Provide the [x, y] coordinate of the cell's center where the given text is located.  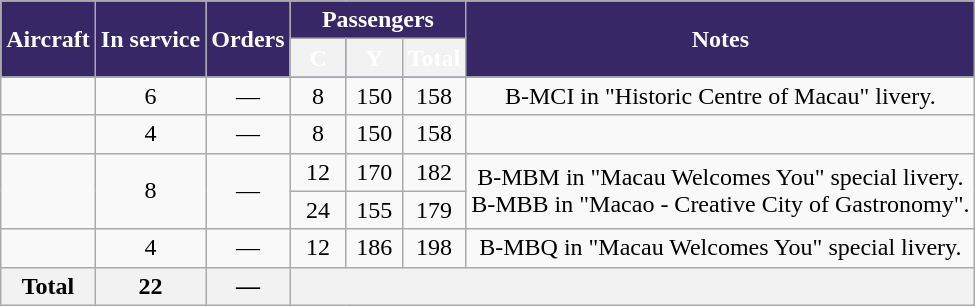
170 [374, 172]
B-MBM in "Macau Welcomes You" special livery.B-MBB in "Macao - Creative City of Gastronomy". [720, 191]
6 [150, 96]
B-MBQ in "Macau Welcomes You" special livery. [720, 248]
C [318, 58]
Notes [720, 39]
Aircraft [48, 39]
22 [150, 286]
155 [374, 210]
Orders [248, 39]
186 [374, 248]
24 [318, 210]
Passengers [378, 20]
Y [374, 58]
B-MCI in "Historic Centre of Macau" livery. [720, 96]
198 [434, 248]
182 [434, 172]
179 [434, 210]
In service [150, 39]
